Find where the given text appears and provide that cell's center as (X, Y) coordinate. 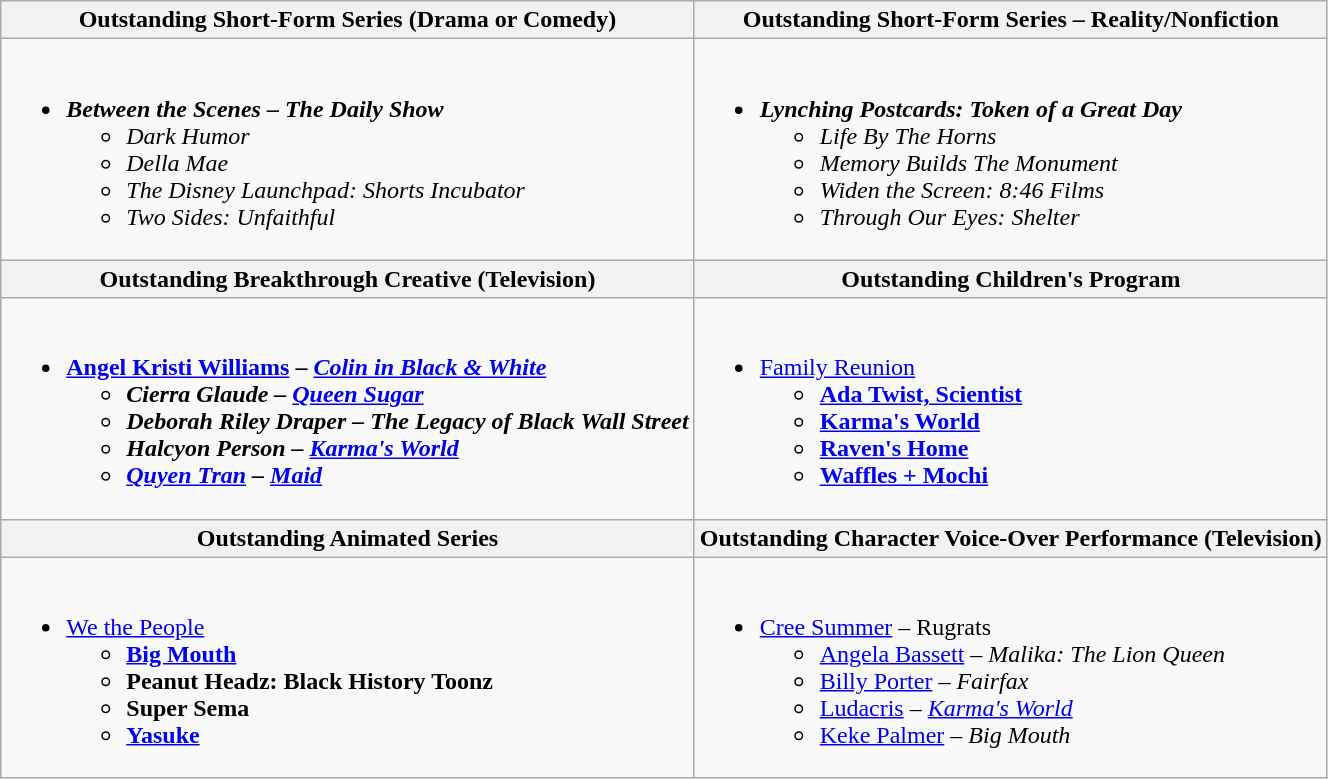
Outstanding Breakthrough Creative (Television) (348, 279)
Outstanding Character Voice-Over Performance (Television) (1010, 538)
Lynching Postcards: Token of a Great DayLife By The HornsMemory Builds The MonumentWiden the Screen: 8:46 FilmsThrough Our Eyes: Shelter (1010, 150)
Outstanding Short-Form Series – Reality/Nonfiction (1010, 20)
We the PeopleBig MouthPeanut Headz: Black History ToonzSuper SemaYasuke (348, 668)
Outstanding Children's Program (1010, 279)
Cree Summer – RugratsAngela Bassett – Malika: The Lion QueenBilly Porter – FairfaxLudacris – Karma's WorldKeke Palmer – Big Mouth (1010, 668)
Outstanding Animated Series (348, 538)
Outstanding Short-Form Series (Drama or Comedy) (348, 20)
Between the Scenes – The Daily ShowDark HumorDella MaeThe Disney Launchpad: Shorts IncubatorTwo Sides: Unfaithful (348, 150)
Family ReunionAda Twist, ScientistKarma's WorldRaven's HomeWaffles + Mochi (1010, 408)
